Find where the given text appears and provide that cell's center as (X, Y) coordinate. 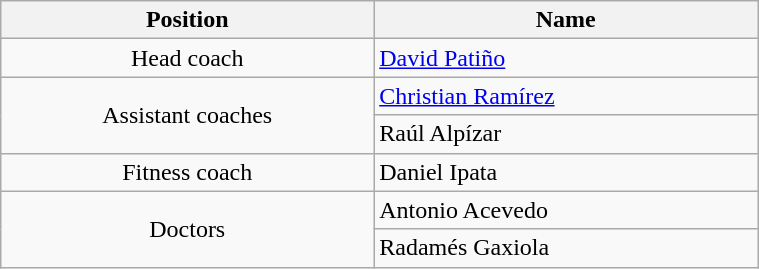
Head coach (188, 58)
Raúl Alpízar (566, 134)
Fitness coach (188, 172)
Name (566, 20)
Doctors (188, 229)
Christian Ramírez (566, 96)
Radamés Gaxiola (566, 248)
Position (188, 20)
Daniel Ipata (566, 172)
David Patiño (566, 58)
Assistant coaches (188, 115)
Antonio Acevedo (566, 210)
